For the text-containing cell, return its midpoint in (x, y) coordinate format. 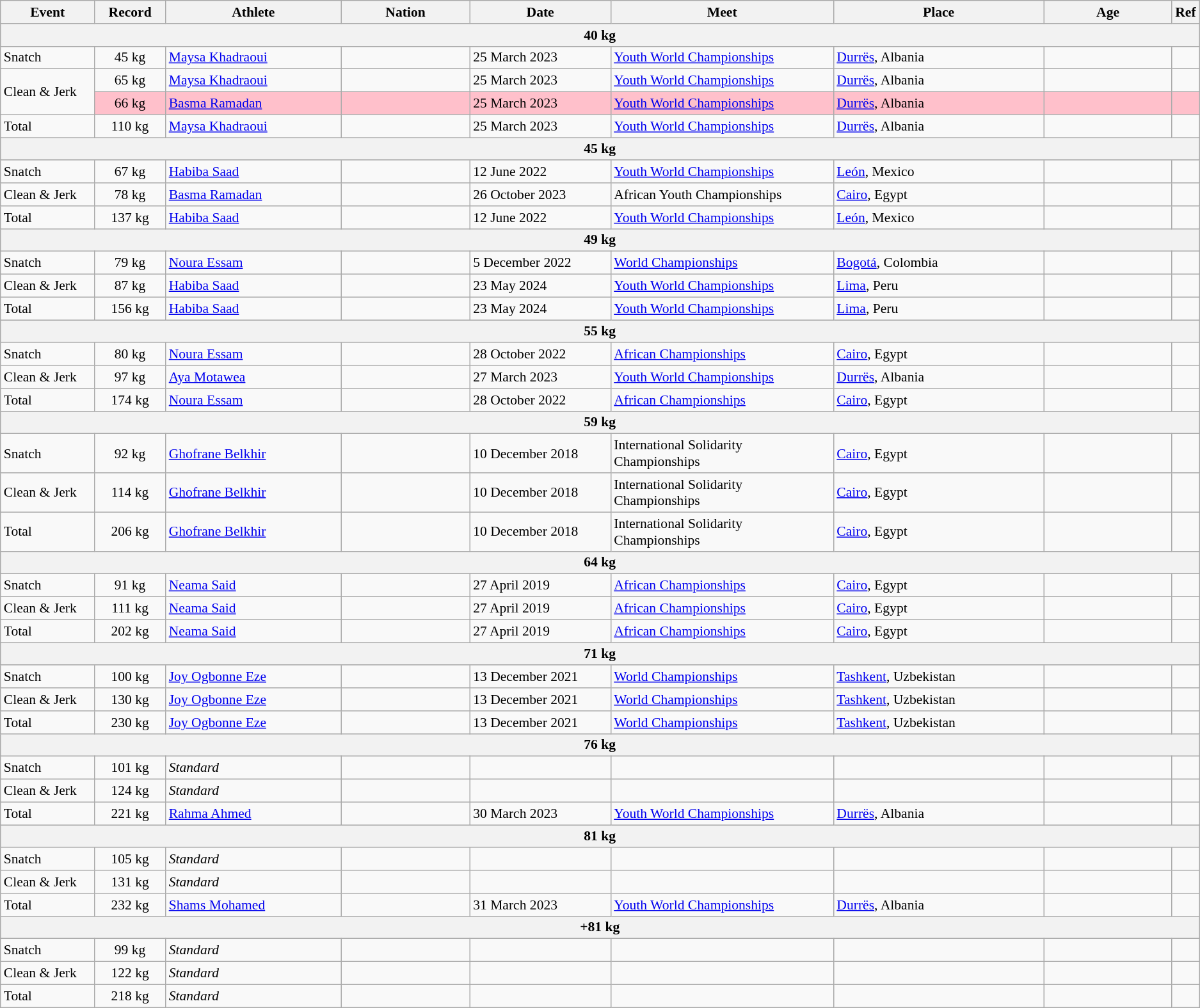
30 March 2023 (540, 813)
230 kg (131, 723)
221 kg (131, 813)
130 kg (131, 700)
202 kg (131, 631)
97 kg (131, 377)
26 October 2023 (540, 195)
Date (540, 12)
Event (47, 12)
49 kg (600, 240)
114 kg (131, 493)
Rahma Ahmed (253, 813)
111 kg (131, 609)
Shams Mohamed (253, 905)
124 kg (131, 791)
100 kg (131, 677)
87 kg (131, 286)
Place (938, 12)
Record (131, 12)
76 kg (600, 745)
27 March 2023 (540, 377)
78 kg (131, 195)
122 kg (131, 973)
131 kg (131, 882)
Bogotá, Colombia (938, 263)
Athlete (253, 12)
99 kg (131, 950)
218 kg (131, 996)
105 kg (131, 860)
101 kg (131, 768)
156 kg (131, 308)
174 kg (131, 400)
Age (1108, 12)
232 kg (131, 905)
79 kg (131, 263)
55 kg (600, 332)
40 kg (600, 35)
59 kg (600, 422)
Ref (1185, 12)
110 kg (131, 126)
+81 kg (600, 927)
71 kg (600, 654)
91 kg (131, 586)
81 kg (600, 836)
31 March 2023 (540, 905)
Nation (406, 12)
67 kg (131, 172)
65 kg (131, 81)
Meet (722, 12)
64 kg (600, 563)
206 kg (131, 531)
5 December 2022 (540, 263)
Aya Motawea (253, 377)
66 kg (131, 104)
80 kg (131, 355)
92 kg (131, 453)
African Youth Championships (722, 195)
137 kg (131, 218)
